Find where the given text appears and provide that cell's center as [x, y] coordinate. 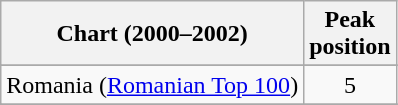
Chart (2000–2002) [152, 34]
Romania (Romanian Top 100) [152, 85]
5 [350, 85]
Peakposition [350, 34]
